Provide the (X, Y) coordinate of the cell's center where the given text is located.  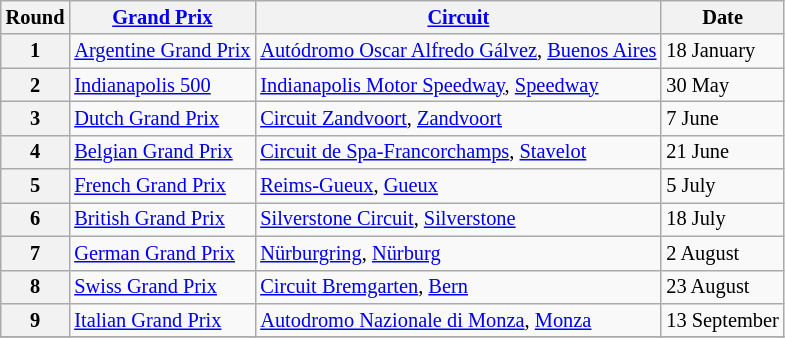
18 January (722, 51)
18 July (722, 219)
30 May (722, 85)
British Grand Prix (162, 219)
Autódromo Oscar Alfredo Gálvez, Buenos Aires (458, 51)
8 (36, 287)
Silverstone Circuit, Silverstone (458, 219)
21 June (722, 152)
German Grand Prix (162, 253)
Indianapolis Motor Speedway, Speedway (458, 85)
Grand Prix (162, 17)
5 July (722, 186)
2 (36, 85)
Indianapolis 500 (162, 85)
9 (36, 320)
7 June (722, 118)
7 (36, 253)
2 August (722, 253)
Circuit de Spa-Francorchamps, Stavelot (458, 152)
Circuit (458, 17)
Date (722, 17)
13 September (722, 320)
Circuit Bremgarten, Bern (458, 287)
1 (36, 51)
3 (36, 118)
Reims-Gueux, Gueux (458, 186)
Autodromo Nazionale di Monza, Monza (458, 320)
Swiss Grand Prix (162, 287)
Nürburgring, Nürburg (458, 253)
4 (36, 152)
Argentine Grand Prix (162, 51)
Belgian Grand Prix (162, 152)
23 August (722, 287)
Dutch Grand Prix (162, 118)
6 (36, 219)
French Grand Prix (162, 186)
5 (36, 186)
Italian Grand Prix (162, 320)
Circuit Zandvoort, Zandvoort (458, 118)
Round (36, 17)
